Determine the [x, y] coordinate at the center of the cell enclosing the given text.  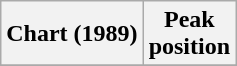
Peakposition [189, 34]
Chart (1989) [72, 34]
